Extract the (X, Y) coordinate from the center of the cell holding the provided text.  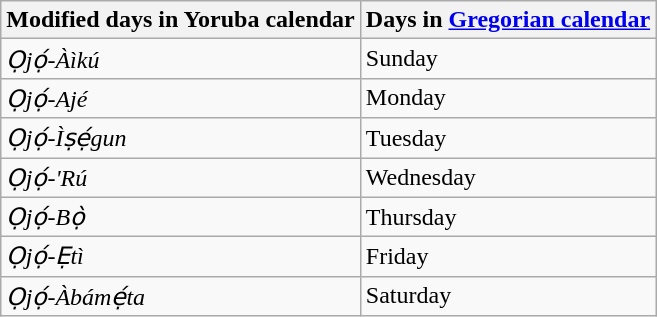
Ọjọ́-Àìkú (181, 59)
Tuesday (508, 138)
Wednesday (508, 178)
Thursday (508, 217)
Sunday (508, 59)
Ọjọ́-Àbámẹ́ta (181, 296)
Modified days in Yoruba calendar (181, 20)
Monday (508, 98)
Ọjọ́-Ìṣẹ́gun (181, 138)
Saturday (508, 296)
Days in Gregorian calendar (508, 20)
Ọjọ́-Ẹtì (181, 257)
Ọjọ́-Ajé (181, 98)
Ọjọ́-'Rú (181, 178)
Ọjọ́-Bọ̀ (181, 217)
Friday (508, 257)
